Extract the (x, y) coordinate from the center of the cell holding the provided text.  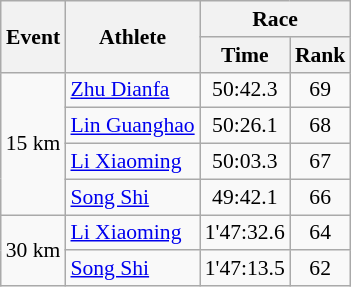
64 (320, 233)
49:42.1 (245, 197)
30 km (34, 250)
1'47:32.6 (245, 233)
1'47:13.5 (245, 269)
62 (320, 269)
Event (34, 36)
50:42.3 (245, 90)
69 (320, 90)
Rank (320, 55)
Athlete (132, 36)
Lin Guanghao (132, 126)
68 (320, 126)
Race (276, 19)
67 (320, 162)
15 km (34, 143)
50:03.3 (245, 162)
Time (245, 55)
66 (320, 197)
50:26.1 (245, 126)
Zhu Dianfa (132, 90)
